Output the [x, y] coordinate of the center of the cell containing the given text.  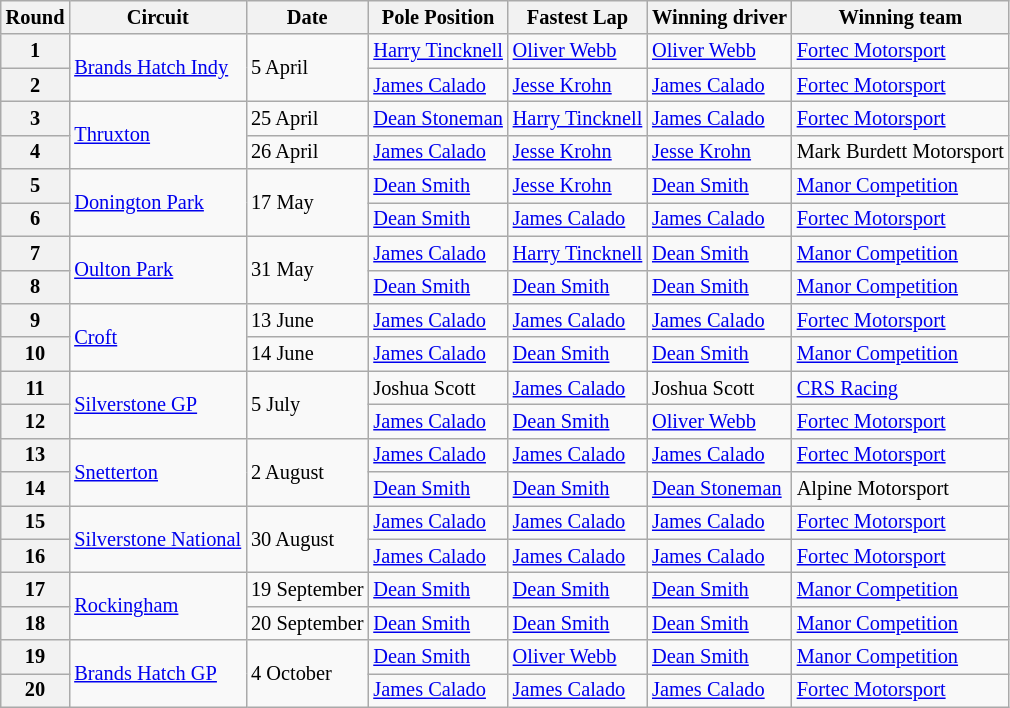
Round [36, 17]
Pole Position [438, 17]
2 [36, 85]
20 September [307, 623]
CRS Racing [900, 388]
7 [36, 253]
5 April [307, 68]
Croft [158, 336]
30 August [307, 538]
19 [36, 657]
15 [36, 522]
Alpine Motorsport [900, 489]
Rockingham [158, 606]
Brands Hatch GP [158, 674]
Circuit [158, 17]
5 July [307, 404]
4 [36, 152]
13 June [307, 320]
Silverstone National [158, 538]
4 October [307, 674]
Snetterton [158, 472]
Brands Hatch Indy [158, 68]
17 May [307, 202]
16 [36, 556]
Date [307, 17]
25 April [307, 118]
Donington Park [158, 202]
31 May [307, 270]
Silverstone GP [158, 404]
11 [36, 388]
20 [36, 690]
17 [36, 589]
13 [36, 455]
Winning driver [720, 17]
14 [36, 489]
2 August [307, 472]
Winning team [900, 17]
18 [36, 623]
Thruxton [158, 134]
3 [36, 118]
Mark Burdett Motorsport [900, 152]
9 [36, 320]
Fastest Lap [578, 17]
26 April [307, 152]
Oulton Park [158, 270]
1 [36, 51]
12 [36, 421]
8 [36, 287]
14 June [307, 354]
5 [36, 186]
19 September [307, 589]
10 [36, 354]
6 [36, 219]
